For the text-containing cell, return its midpoint in (X, Y) coordinate format. 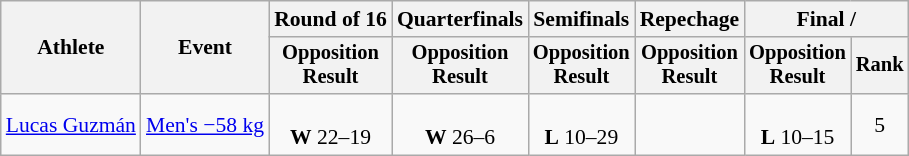
Quarterfinals (460, 19)
Rank (880, 66)
Men's −58 kg (205, 124)
Repechage (690, 19)
Semifinals (582, 19)
Athlete (71, 48)
5 (880, 124)
W 22–19 (330, 124)
Lucas Guzmán (71, 124)
Round of 16 (330, 19)
W 26–6 (460, 124)
Final / (826, 19)
L 10–29 (582, 124)
Event (205, 48)
L 10–15 (798, 124)
